Detect which cell encompasses the target text, then output its [x, y] center coordinate. 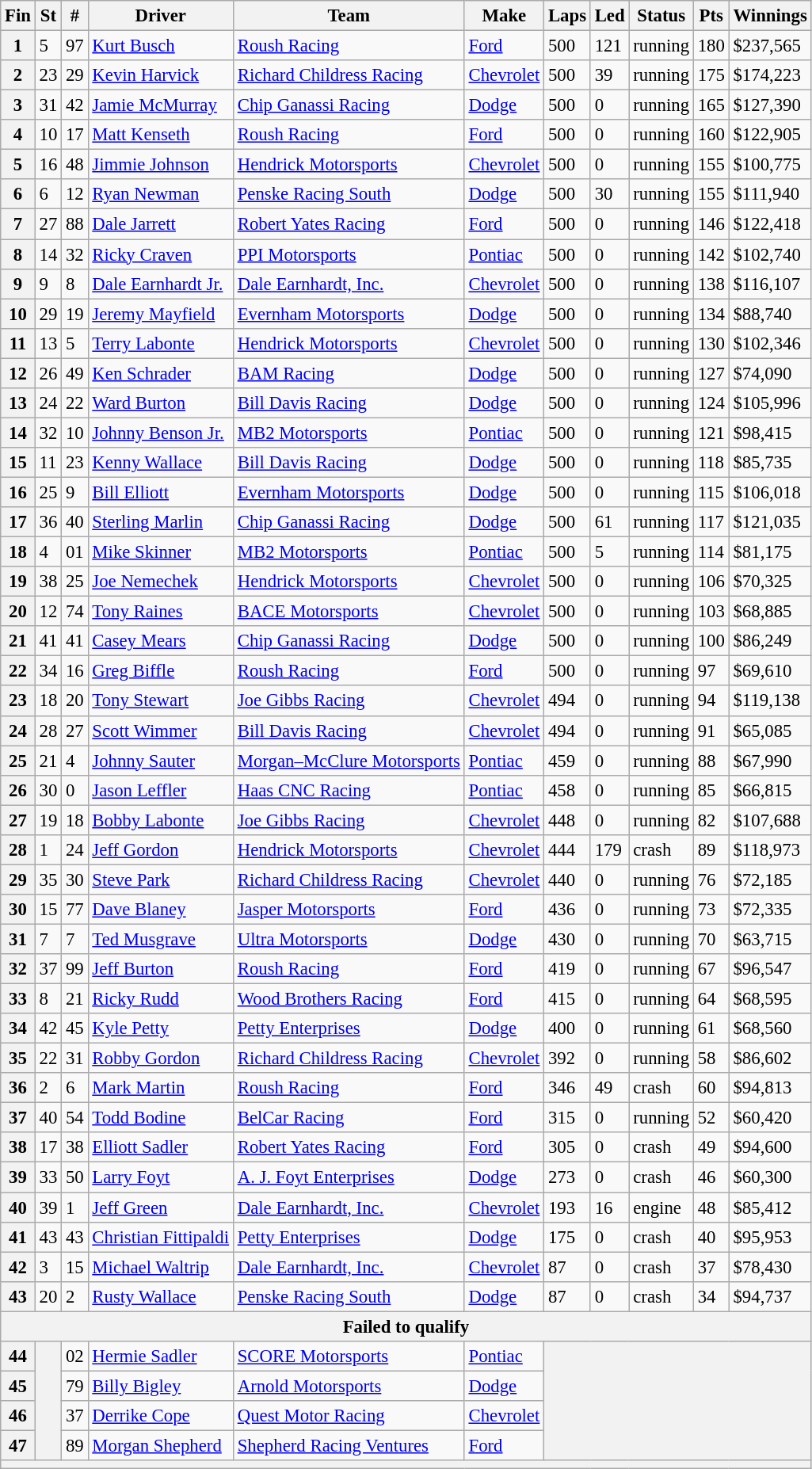
Ted Musgrave [160, 939]
Kenny Wallace [160, 463]
127 [711, 373]
$72,185 [770, 879]
Christian Fittipaldi [160, 1237]
engine [661, 1208]
$94,813 [770, 1088]
Fin [18, 16]
142 [711, 254]
392 [567, 1059]
Laps [567, 16]
Larry Foyt [160, 1177]
Kevin Harvick [160, 75]
118 [711, 463]
74 [74, 612]
$95,953 [770, 1237]
$127,390 [770, 105]
Winnings [770, 16]
Billy Bigley [160, 1386]
Ricky Craven [160, 254]
$74,090 [770, 373]
134 [711, 314]
$86,249 [770, 641]
BelCar Racing [349, 1118]
106 [711, 582]
Rusty Wallace [160, 1296]
Robby Gordon [160, 1059]
47 [18, 1445]
Wood Brothers Racing [349, 999]
193 [567, 1208]
$174,223 [770, 75]
Johnny Benson Jr. [160, 433]
Quest Motor Racing [349, 1416]
02 [74, 1356]
Sterling Marlin [160, 522]
$69,610 [770, 671]
$86,602 [770, 1059]
Derrike Cope [160, 1416]
180 [711, 46]
$107,688 [770, 820]
70 [711, 939]
# [74, 16]
Morgan–McClure Motorsports [349, 761]
444 [567, 850]
305 [567, 1148]
Dale Earnhardt Jr. [160, 284]
Make [504, 16]
$122,905 [770, 135]
346 [567, 1088]
Scott Wimmer [160, 731]
$67,990 [770, 761]
$88,740 [770, 314]
$100,775 [770, 165]
$94,600 [770, 1148]
179 [610, 850]
$65,085 [770, 731]
Jeff Burton [160, 969]
415 [567, 999]
Ken Schrader [160, 373]
$111,940 [770, 194]
85 [711, 790]
54 [74, 1118]
91 [711, 731]
Kyle Petty [160, 1028]
SCORE Motorsports [349, 1356]
44 [18, 1356]
$118,973 [770, 850]
$78,430 [770, 1267]
Dale Jarrett [160, 224]
Mark Martin [160, 1088]
Dave Blaney [160, 910]
448 [567, 820]
Jamie McMurray [160, 105]
Morgan Shepherd [160, 1445]
$60,300 [770, 1177]
103 [711, 612]
77 [74, 910]
94 [711, 701]
Shepherd Racing Ventures [349, 1445]
$96,547 [770, 969]
$72,335 [770, 910]
BACE Motorsports [349, 612]
79 [74, 1386]
Tony Raines [160, 612]
436 [567, 910]
Ricky Rudd [160, 999]
$94,737 [770, 1296]
114 [711, 552]
Steve Park [160, 879]
$63,715 [770, 939]
$60,420 [770, 1118]
Jason Leffler [160, 790]
50 [74, 1177]
Haas CNC Racing [349, 790]
Jeremy Mayfield [160, 314]
Ward Burton [160, 403]
$122,418 [770, 224]
Joe Nemechek [160, 582]
138 [711, 284]
Pts [711, 16]
60 [711, 1088]
Kurt Busch [160, 46]
Michael Waltrip [160, 1267]
BAM Racing [349, 373]
Failed to qualify [406, 1326]
Elliott Sadler [160, 1148]
Status [661, 16]
Terry Labonte [160, 343]
$66,815 [770, 790]
Ryan Newman [160, 194]
Arnold Motorsports [349, 1386]
Hermie Sadler [160, 1356]
$106,018 [770, 492]
$102,346 [770, 343]
Jimmie Johnson [160, 165]
$237,565 [770, 46]
Tony Stewart [160, 701]
Todd Bodine [160, 1118]
$85,735 [770, 463]
Ultra Motorsports [349, 939]
PPI Motorsports [349, 254]
165 [711, 105]
Bill Elliott [160, 492]
Bobby Labonte [160, 820]
458 [567, 790]
100 [711, 641]
73 [711, 910]
$85,412 [770, 1208]
52 [711, 1118]
Jasper Motorsports [349, 910]
Jeff Gordon [160, 850]
$105,996 [770, 403]
Team [349, 16]
$68,885 [770, 612]
130 [711, 343]
67 [711, 969]
99 [74, 969]
$70,325 [770, 582]
Greg Biffle [160, 671]
Matt Kenseth [160, 135]
440 [567, 879]
430 [567, 939]
146 [711, 224]
$102,740 [770, 254]
115 [711, 492]
A. J. Foyt Enterprises [349, 1177]
Jeff Green [160, 1208]
$81,175 [770, 552]
315 [567, 1118]
76 [711, 879]
$68,595 [770, 999]
124 [711, 403]
01 [74, 552]
459 [567, 761]
Johnny Sauter [160, 761]
St [48, 16]
$98,415 [770, 433]
82 [711, 820]
Led [610, 16]
Driver [160, 16]
419 [567, 969]
273 [567, 1177]
$121,035 [770, 522]
Mike Skinner [160, 552]
400 [567, 1028]
64 [711, 999]
$68,560 [770, 1028]
117 [711, 522]
58 [711, 1059]
Casey Mears [160, 641]
160 [711, 135]
$116,107 [770, 284]
$119,138 [770, 701]
